Pinpoint the cell where the given text exists, returning its [X, Y] midpoint coordinate. 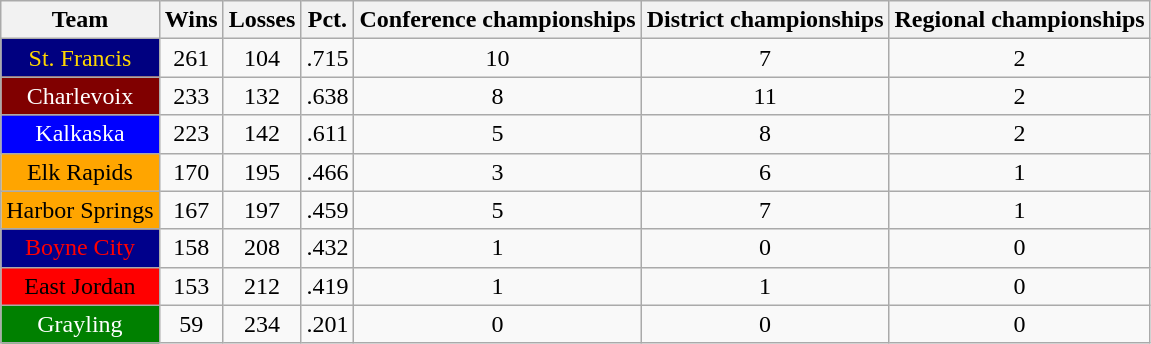
167 [191, 210]
208 [262, 248]
3 [498, 172]
197 [262, 210]
261 [191, 58]
.459 [328, 210]
.466 [328, 172]
10 [498, 58]
Losses [262, 20]
St. Francis [80, 58]
59 [191, 324]
Elk Rapids [80, 172]
.419 [328, 286]
170 [191, 172]
Team [80, 20]
132 [262, 96]
Pct. [328, 20]
District championships [765, 20]
Grayling [80, 324]
153 [191, 286]
142 [262, 134]
158 [191, 248]
.432 [328, 248]
104 [262, 58]
.611 [328, 134]
.638 [328, 96]
233 [191, 96]
212 [262, 286]
234 [262, 324]
Wins [191, 20]
Regional championships [1020, 20]
East Jordan [80, 286]
.201 [328, 324]
Harbor Springs [80, 210]
195 [262, 172]
Boyne City [80, 248]
Conference championships [498, 20]
11 [765, 96]
223 [191, 134]
Kalkaska [80, 134]
Charlevoix [80, 96]
.715 [328, 58]
6 [765, 172]
